Detect which cell encompasses the target text, then output its (x, y) center coordinate. 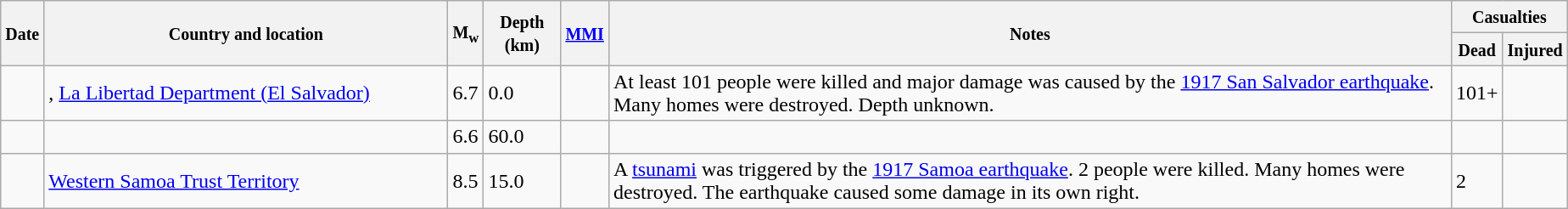
Notes (1030, 33)
0.0 (523, 93)
At least 101 people were killed and major damage was caused by the 1917 San Salvador earthquake. Many homes were destroyed. Depth unknown. (1030, 93)
Date (22, 33)
Mw (466, 33)
Western Samoa Trust Territory (246, 180)
MMI (585, 33)
, La Libertad Department (El Salvador) (246, 93)
Depth (km) (523, 33)
101+ (1476, 93)
2 (1476, 180)
60.0 (523, 137)
8.5 (466, 180)
6.7 (466, 93)
15.0 (523, 180)
Dead (1476, 49)
Country and location (246, 33)
Injured (1535, 49)
6.6 (466, 137)
Casualties (1509, 17)
